Locate the cell with the specified text and output its [X, Y] center coordinate. 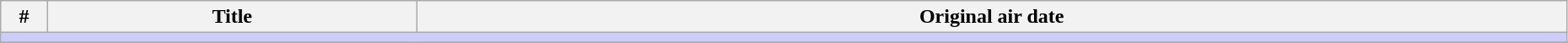
Original air date [992, 17]
Title [232, 17]
# [24, 17]
